Capture the cell that displays the provided text and extract its (X, Y) central coordinate. 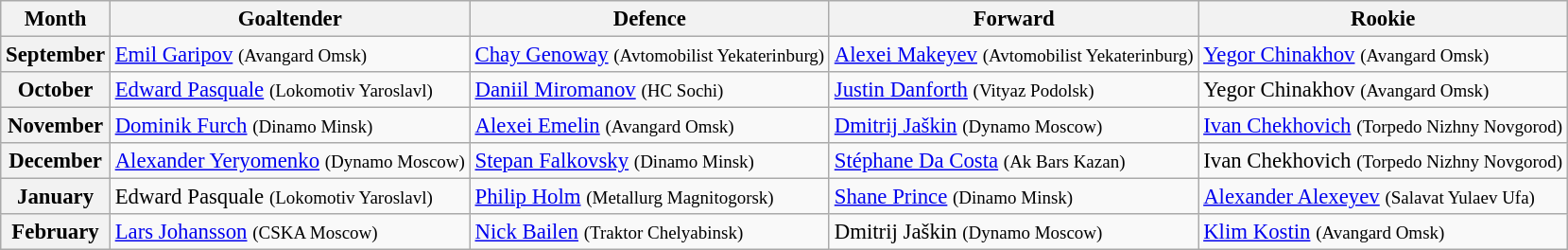
Alexei Emelin (Avangard Omsk) (649, 126)
Goaltender (289, 19)
October (56, 90)
Alexander Yeryomenko (Dynamo Moscow) (289, 161)
Klim Kostin (Avangard Omsk) (1384, 232)
Month (56, 19)
September (56, 55)
Stéphane Da Costa (Ak Bars Kazan) (1013, 161)
Shane Prince (Dinamo Minsk) (1013, 197)
December (56, 161)
Justin Danforth (Vityaz Podolsk) (1013, 90)
Lars Johansson (CSKA Moscow) (289, 232)
February (56, 232)
Chay Genoway (Avtomobilist Yekaterinburg) (649, 55)
Nick Bailen (Traktor Chelyabinsk) (649, 232)
Philip Holm (Metallurg Magnitogorsk) (649, 197)
Alexander Alexeyev (Salavat Yulaev Ufa) (1384, 197)
Rookie (1384, 19)
January (56, 197)
Forward (1013, 19)
Daniil Miromanov (HC Sochi) (649, 90)
Defence (649, 19)
Emil Garipov (Avangard Omsk) (289, 55)
Dominik Furch (Dinamo Minsk) (289, 126)
Alexei Makeyev (Avtomobilist Yekaterinburg) (1013, 55)
November (56, 126)
Stepan Falkovsky (Dinamo Minsk) (649, 161)
